Extract the (x, y) coordinate from the center of the cell holding the provided text.  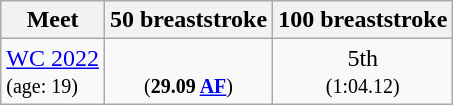
100 breaststroke (363, 20)
Meet (53, 20)
(29.09 AF) (188, 72)
5th(1:04.12) (363, 72)
50 breaststroke (188, 20)
WC 2022(age: 19) (53, 72)
